Locate the cell with the specified text and output its (x, y) center coordinate. 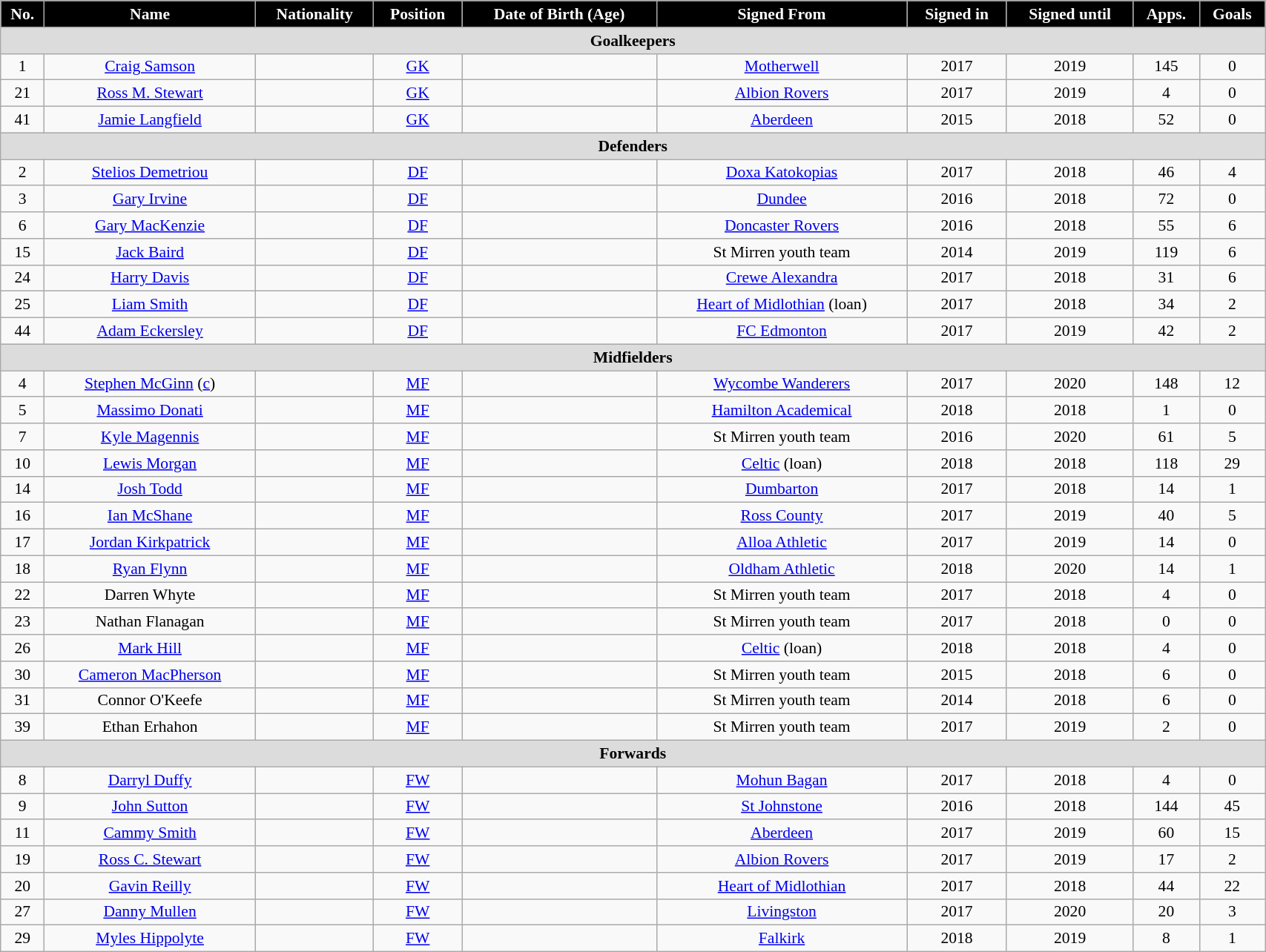
Dundee (782, 199)
Mark Hill (150, 648)
21 (22, 93)
Falkirk (782, 939)
Cameron MacPherson (150, 675)
Ross County (782, 516)
Stephen McGinn (c) (150, 384)
Josh Todd (150, 489)
Ross M. Stewart (150, 93)
Name (150, 14)
24 (22, 278)
23 (22, 622)
Cammy Smith (150, 833)
16 (22, 516)
Date of Birth (Age) (559, 14)
Signed From (782, 14)
Motherwell (782, 67)
Jordan Kirkpatrick (150, 543)
Goalkeepers (633, 41)
Midfielders (633, 357)
Gavin Reilly (150, 886)
Ian McShane (150, 516)
Dumbarton (782, 489)
Goals (1233, 14)
St Johnstone (782, 807)
42 (1166, 331)
Ross C. Stewart (150, 859)
119 (1166, 252)
11 (22, 833)
Gary MacKenzie (150, 225)
Darren Whyte (150, 595)
Heart of Midlothian (loan) (782, 305)
Mohun Bagan (782, 780)
Massimo Donati (150, 411)
John Sutton (150, 807)
18 (22, 569)
25 (22, 305)
27 (22, 912)
Nathan Flanagan (150, 622)
145 (1166, 67)
Craig Samson (150, 67)
Defenders (633, 146)
Ryan Flynn (150, 569)
Gary Irvine (150, 199)
Alloa Athletic (782, 543)
Stelios Demetriou (150, 173)
12 (1233, 384)
55 (1166, 225)
Myles Hippolyte (150, 939)
Oldham Athletic (782, 569)
Crewe Alexandra (782, 278)
Jack Baird (150, 252)
Ethan Erhahon (150, 727)
Doxa Katokopias (782, 173)
Heart of Midlothian (782, 886)
19 (22, 859)
Wycombe Wanderers (782, 384)
144 (1166, 807)
118 (1166, 463)
60 (1166, 833)
Nationality (314, 14)
7 (22, 437)
41 (22, 120)
Adam Eckersley (150, 331)
52 (1166, 120)
9 (22, 807)
39 (22, 727)
FC Edmonton (782, 331)
45 (1233, 807)
Darryl Duffy (150, 780)
72 (1166, 199)
34 (1166, 305)
Position (418, 14)
61 (1166, 437)
Jamie Langfield (150, 120)
Connor O'Keefe (150, 701)
Forwards (633, 754)
46 (1166, 173)
Doncaster Rovers (782, 225)
Signed in (957, 14)
Hamilton Academical (782, 411)
Kyle Magennis (150, 437)
Apps. (1166, 14)
Lewis Morgan (150, 463)
Liam Smith (150, 305)
26 (22, 648)
30 (22, 675)
40 (1166, 516)
Livingston (782, 912)
Signed until (1069, 14)
Harry Davis (150, 278)
Danny Mullen (150, 912)
No. (22, 14)
148 (1166, 384)
10 (22, 463)
